Locate the cell with the specified text and output its (X, Y) center coordinate. 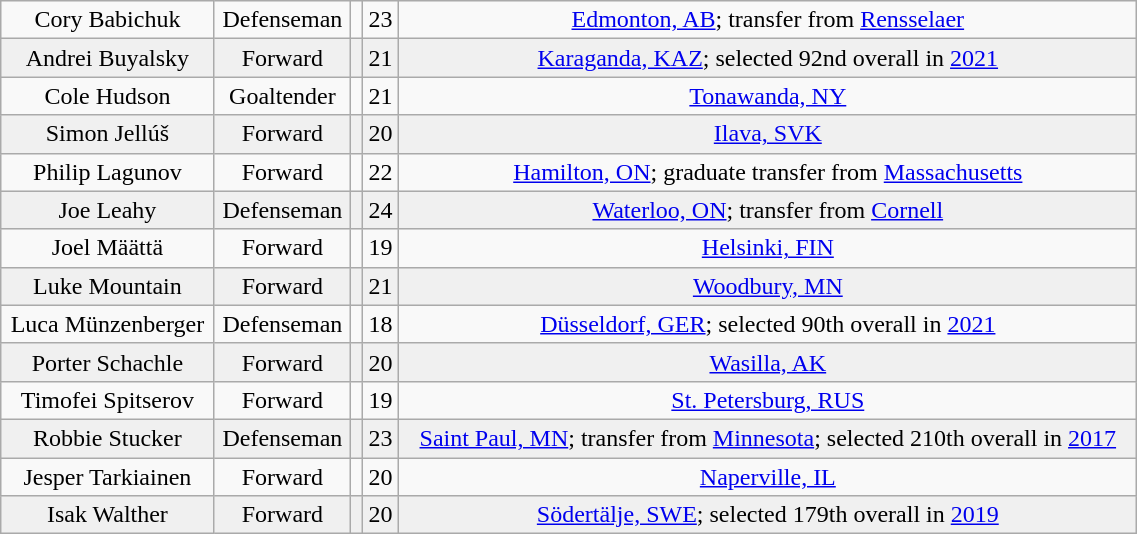
24 (380, 210)
Joe Leahy (108, 210)
Isak Walther (108, 515)
Timofei Spitserov (108, 400)
Tonawanda, NY (768, 96)
Waterloo, ON; transfer from Cornell (768, 210)
Södertälje, SWE; selected 179th overall in 2019 (768, 515)
Saint Paul, MN; transfer from Minnesota; selected 210th overall in 2017 (768, 438)
Cole Hudson (108, 96)
Jesper Tarkiainen (108, 477)
Porter Schachle (108, 362)
Helsinki, FIN (768, 248)
Woodbury, MN (768, 286)
Andrei Buyalsky (108, 58)
Luke Mountain (108, 286)
Hamilton, ON; graduate transfer from Massachusetts (768, 172)
Luca Münzenberger (108, 324)
Goaltender (282, 96)
18 (380, 324)
Cory Babichuk (108, 20)
Karaganda, KAZ; selected 92nd overall in 2021 (768, 58)
Düsseldorf, GER; selected 90th overall in 2021 (768, 324)
Edmonton, AB; transfer from Rensselaer (768, 20)
Robbie Stucker (108, 438)
22 (380, 172)
Simon Jellúš (108, 134)
Joel Määttä (108, 248)
Philip Lagunov (108, 172)
Wasilla, AK (768, 362)
St. Petersburg, RUS (768, 400)
Ilava, SVK (768, 134)
Naperville, IL (768, 477)
